From the cell containing the given text, extract its center point as (x, y) coordinate. 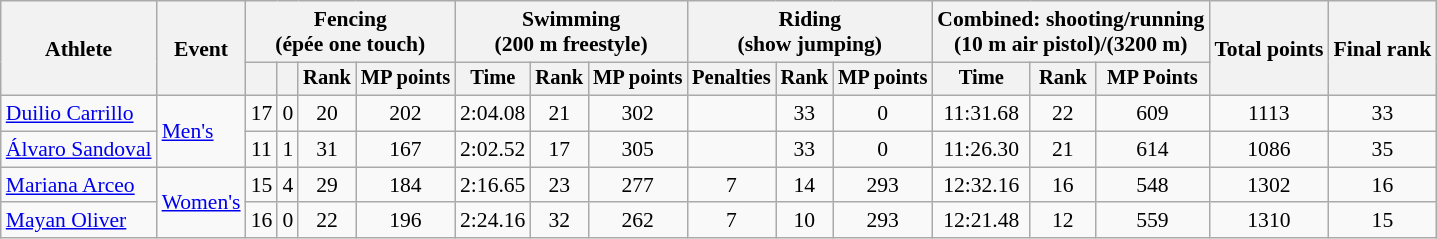
Penalties (731, 79)
32 (559, 221)
11:31.68 (981, 114)
2:02.52 (492, 150)
12 (1062, 221)
1086 (1268, 150)
Álvaro Sandoval (79, 150)
1 (288, 150)
29 (327, 185)
Riding(show jumping) (810, 32)
167 (406, 150)
609 (1153, 114)
Event (202, 48)
14 (805, 185)
277 (638, 185)
Mariana Arceo (79, 185)
202 (406, 114)
Men's (202, 132)
548 (1153, 185)
10 (805, 221)
MP Points (1153, 79)
Final rank (1382, 48)
Total points (1268, 48)
302 (638, 114)
Athlete (79, 48)
4 (288, 185)
Fencing(épée one touch) (350, 32)
35 (1382, 150)
305 (638, 150)
Mayan Oliver (79, 221)
31 (327, 150)
11 (262, 150)
20 (327, 114)
1310 (1268, 221)
12:21.48 (981, 221)
1302 (1268, 185)
2:16.65 (492, 185)
Combined: shooting/running(10 m air pistol)/(3200 m) (1070, 32)
559 (1153, 221)
11:26.30 (981, 150)
23 (559, 185)
2:24.16 (492, 221)
184 (406, 185)
1113 (1268, 114)
12:32.16 (981, 185)
2:04.08 (492, 114)
Swimming(200 m freestyle) (571, 32)
196 (406, 221)
614 (1153, 150)
Duilio Carrillo (79, 114)
Women's (202, 202)
262 (638, 221)
